Identify which cell holds the provided text, then report its [x, y] central coordinate. 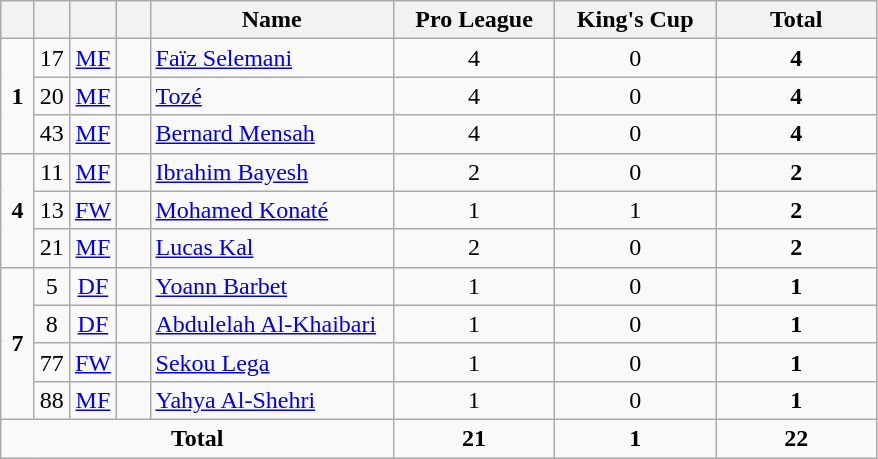
5 [52, 286]
Name [272, 20]
7 [18, 343]
King's Cup [636, 20]
77 [52, 362]
Mohamed Konaté [272, 210]
Sekou Lega [272, 362]
43 [52, 134]
13 [52, 210]
Yoann Barbet [272, 286]
Faïz Selemani [272, 58]
Pro League [474, 20]
20 [52, 96]
Yahya Al-Shehri [272, 400]
8 [52, 324]
Lucas Kal [272, 248]
Bernard Mensah [272, 134]
Tozé [272, 96]
Abdulelah Al-Khaibari [272, 324]
11 [52, 172]
Ibrahim Bayesh [272, 172]
88 [52, 400]
22 [796, 438]
17 [52, 58]
